Pinpoint the cell where the given text exists, returning its [x, y] midpoint coordinate. 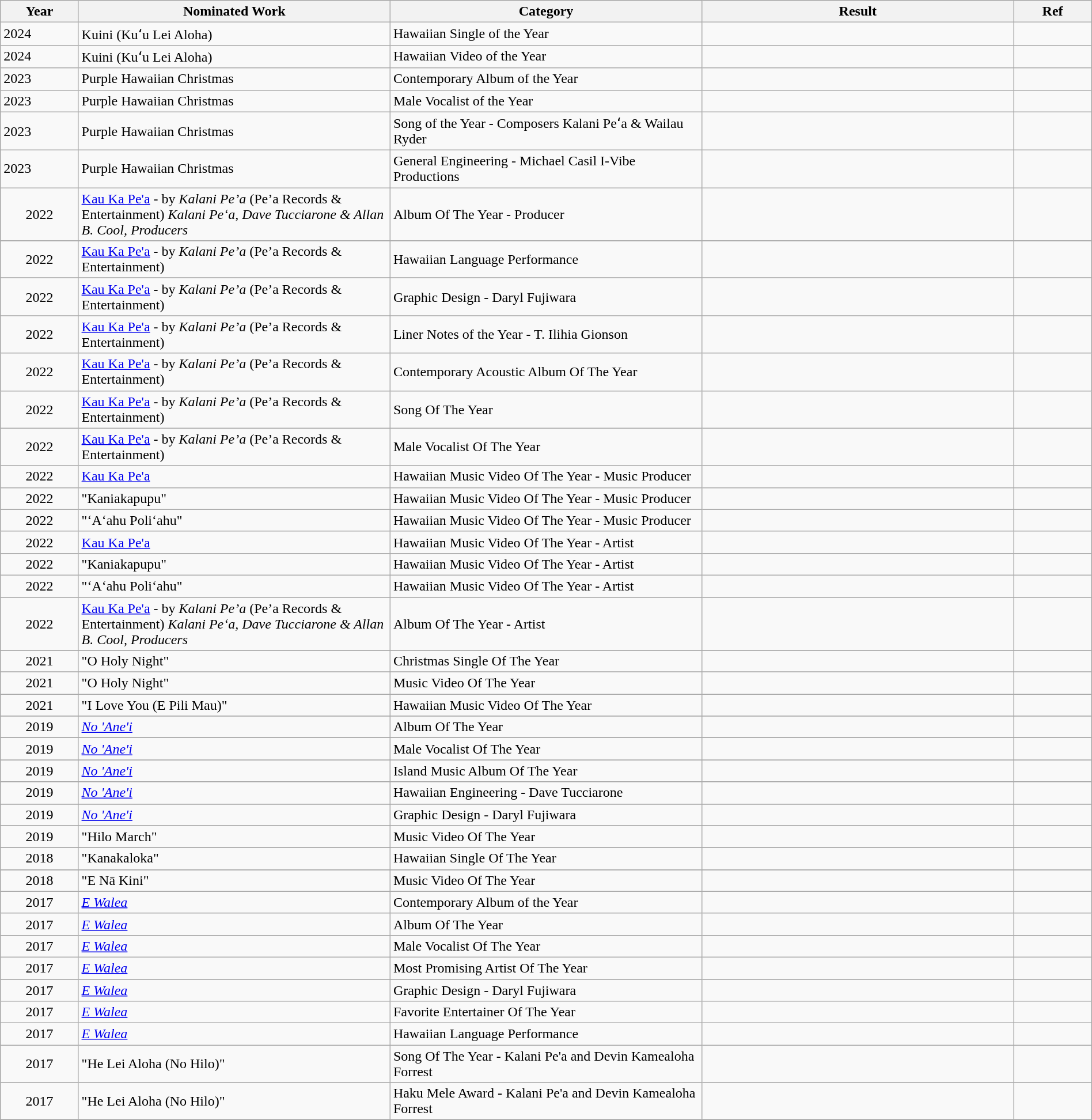
Hawaiian Single of the Year [546, 34]
Nominated Work [234, 12]
Male Vocalist of the Year [546, 101]
"Kanakaloka" [234, 858]
Hawaiian Engineering - Dave Tucciarone [546, 793]
"I Love You (E Pili Mau)" [234, 705]
Result [858, 12]
General Engineering - Michael Casil I-Vibe Productions [546, 169]
Hawaiian Single Of The Year [546, 858]
Liner Notes of the Year - T. Ilihia Gionson [546, 334]
Christmas Single Of The Year [546, 661]
Album Of The Year - Producer [546, 214]
Haku Mele Award - Kalani Pe'a and Devin Kamealoha Forrest [546, 1102]
Hawaiian Video of the Year [546, 56]
"E Nā Kini" [234, 880]
Hawaiian Music Video Of The Year [546, 705]
Song of the Year - Composers Kalani Peʻa & Wailau Ryder [546, 131]
Contemporary Acoustic Album Of The Year [546, 372]
Ref [1053, 12]
Most Promising Artist Of The Year [546, 968]
Year [39, 12]
Island Music Album Of The Year [546, 771]
Album Of The Year - Artist [546, 623]
Category [546, 12]
Song Of The Year - Kalani Pe'a and Devin Kamealoha Forrest [546, 1064]
Favorite Entertainer Of The Year [546, 1012]
"Hilo March" [234, 837]
Song Of The Year [546, 409]
